Detect which cell encompasses the target text, then output its [x, y] center coordinate. 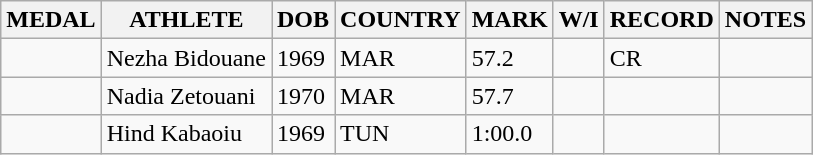
TUN [401, 134]
RECORD [662, 20]
NOTES [765, 20]
57.2 [510, 58]
CR [662, 58]
MEDAL [51, 20]
Nadia Zetouani [186, 96]
W/I [578, 20]
1970 [304, 96]
57.7 [510, 96]
COUNTRY [401, 20]
1:00.0 [510, 134]
MARK [510, 20]
ATHLETE [186, 20]
DOB [304, 20]
Hind Kabaoiu [186, 134]
Nezha Bidouane [186, 58]
